Detect which cell encompasses the target text, then output its [x, y] center coordinate. 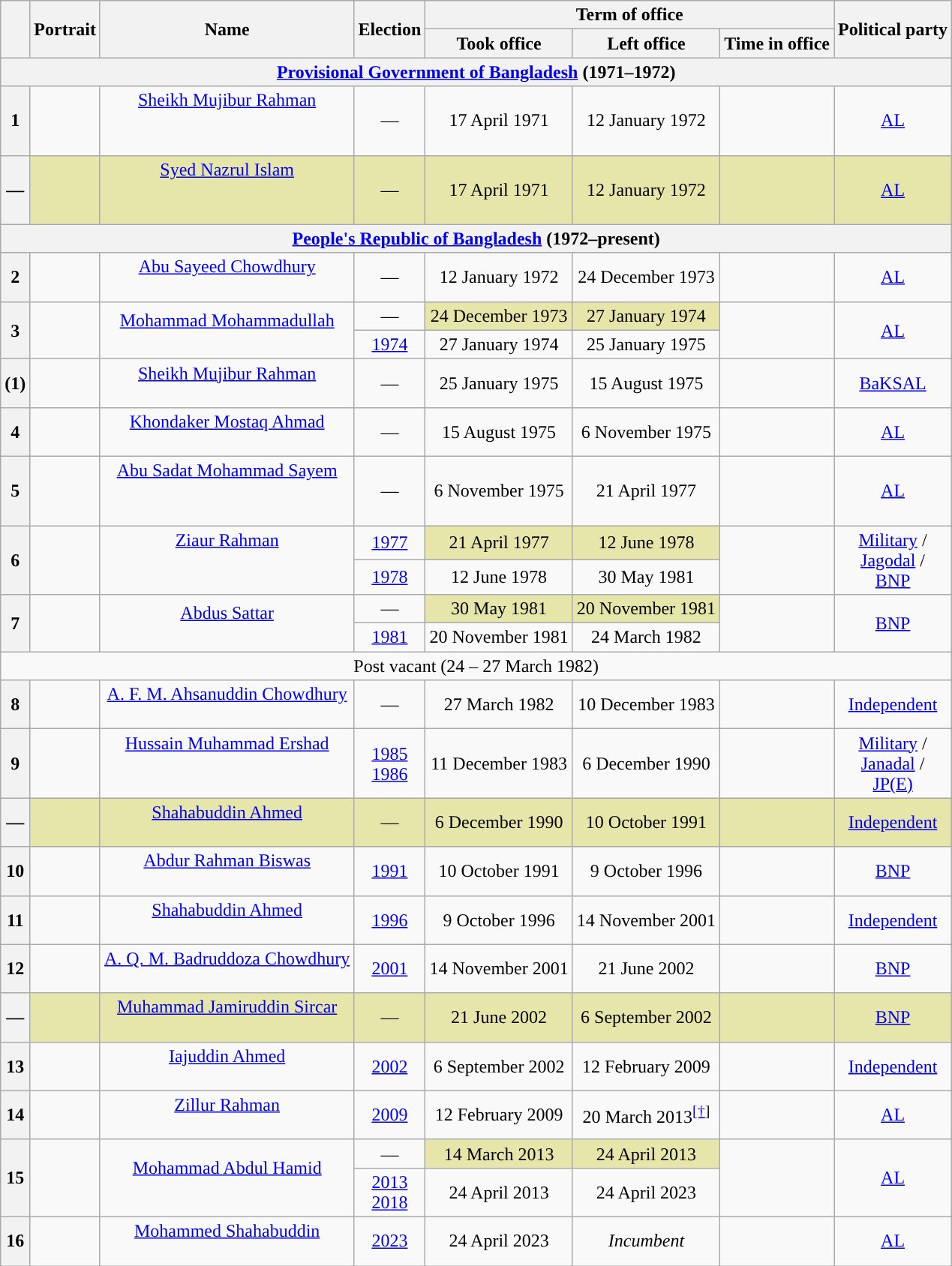
14 March 2013 [499, 1153]
Political party [893, 29]
Muhammad Jamiruddin Sircar [227, 1017]
Election [390, 29]
1977 [390, 542]
Took office [499, 43]
20132018 [390, 1192]
5 [15, 490]
Abdur Rahman Biswas [227, 871]
14 [15, 1114]
1996 [390, 919]
People's Republic of Bangladesh (1972–present) [476, 238]
A. Q. M. Badruddoza Chowdhury [227, 969]
11 December 1983 [499, 763]
11 [15, 919]
A. F. M. Ahsanuddin Chowdhury [227, 705]
8 [15, 705]
Portrait [65, 29]
Military / Jagodal / BNP [893, 559]
2001 [390, 969]
Military / Janadal / JP(E) [893, 763]
1978 [390, 577]
Hussain Muhammad Ershad [227, 763]
19851986 [390, 763]
Abdus Sattar [227, 623]
Incumbent [646, 1240]
Abu Sayeed Chowdhury [227, 277]
Zillur Rahman [227, 1114]
3 [15, 330]
2023 [390, 1240]
15 [15, 1177]
Mohammad Abdul Hamid [227, 1177]
10 [15, 871]
9 [15, 763]
(1) [15, 382]
2002 [390, 1066]
7 [15, 623]
2 [15, 277]
Mohammed Shahabuddin [227, 1240]
Left office [646, 43]
Abu Sadat Mohammad Sayem [227, 490]
16 [15, 1240]
Provisional Government of Bangladesh (1971–1972) [476, 72]
BaKSAL [893, 382]
13 [15, 1066]
Term of office [630, 15]
24 March 1982 [646, 637]
12 [15, 969]
1981 [390, 637]
Name [227, 29]
1991 [390, 871]
Mohammad Mohammadullah [227, 330]
Syed Nazrul Islam [227, 190]
Time in office [777, 43]
27 March 1982 [499, 705]
Iajuddin Ahmed [227, 1066]
20 March 2013[†] [646, 1114]
1 [15, 121]
2009 [390, 1114]
10 December 1983 [646, 705]
4 [15, 432]
1974 [390, 344]
6 [15, 559]
Post vacant (24 – 27 March 1982) [476, 666]
Khondaker Mostaq Ahmad [227, 432]
Ziaur Rahman [227, 559]
